Extract the (x, y) coordinate from the center of the cell holding the provided text.  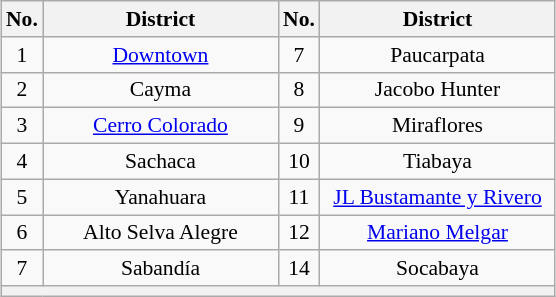
Mariano Melgar (438, 233)
Socabaya (438, 269)
10 (299, 162)
Paucarpata (438, 55)
11 (299, 197)
Miraflores (438, 126)
5 (22, 197)
Jacobo Hunter (438, 90)
Cerro Colorado (160, 126)
6 (22, 233)
3 (22, 126)
Alto Selva Alegre (160, 233)
Sachaca (160, 162)
Tiabaya (438, 162)
Sabandía (160, 269)
14 (299, 269)
Cayma (160, 90)
JL Bustamante y Rivero (438, 197)
8 (299, 90)
4 (22, 162)
Downtown (160, 55)
9 (299, 126)
Yanahuara (160, 197)
2 (22, 90)
12 (299, 233)
1 (22, 55)
